For the text-containing cell, return its midpoint in [X, Y] coordinate format. 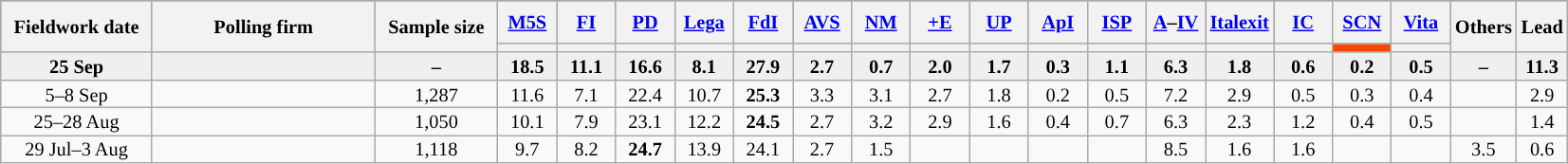
IC [1303, 21]
1.1 [1116, 66]
+E [940, 21]
2.0 [940, 66]
25–28 Aug [77, 121]
1.2 [1303, 121]
Italexit [1240, 21]
10.1 [527, 121]
9.7 [527, 148]
11.3 [1542, 66]
2.3 [1240, 121]
Polling firm [264, 27]
Lead [1542, 27]
23.1 [645, 121]
7.1 [586, 93]
11.6 [527, 93]
24.7 [645, 148]
24.5 [763, 121]
A–IV [1175, 21]
1.7 [999, 66]
Fieldwork date [77, 27]
1,050 [436, 121]
8.1 [704, 66]
FdI [763, 21]
M5S [527, 21]
PD [645, 21]
29 Jul–3 Aug [77, 148]
NM [881, 21]
16.6 [645, 66]
Sample size [436, 27]
27.9 [763, 66]
1.4 [1542, 121]
25 Sep [77, 66]
1,118 [436, 148]
3.3 [822, 93]
FI [586, 21]
3.5 [1484, 148]
1.5 [881, 148]
SCN [1362, 21]
Others [1484, 27]
18.5 [527, 66]
24.1 [763, 148]
12.2 [704, 121]
AVS [822, 21]
5–8 Sep [77, 93]
8.2 [586, 148]
ApI [1058, 21]
UP [999, 21]
22.4 [645, 93]
7.9 [586, 121]
13.9 [704, 148]
Vita [1421, 21]
7.2 [1175, 93]
25.3 [763, 93]
11.1 [586, 66]
8.5 [1175, 148]
10.7 [704, 93]
3.2 [881, 121]
3.1 [881, 93]
Lega [704, 21]
1,287 [436, 93]
ISP [1116, 21]
